For the text-containing cell, return its midpoint in [x, y] coordinate format. 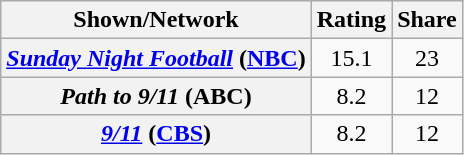
Sunday Night Football (NBC) [156, 58]
Rating [351, 20]
15.1 [351, 58]
Shown/Network [156, 20]
Path to 9/11 (ABC) [156, 96]
Share [428, 20]
23 [428, 58]
9/11 (CBS) [156, 134]
